Determine the (x, y) coordinate at the center of the cell enclosing the given text.  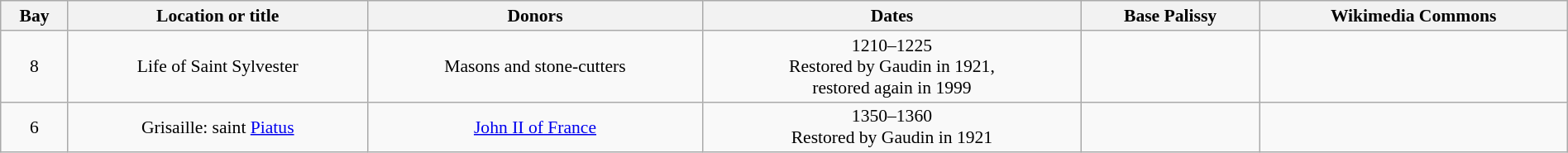
Masons and stone-cutters (534, 66)
John II of France (534, 127)
Wikimedia Commons (1413, 16)
Donors (534, 16)
1350–1360Restored by Gaudin in 1921 (892, 127)
Dates (892, 16)
Life of Saint Sylvester (218, 66)
1210–1225Restored by Gaudin in 1921, restored again in 1999 (892, 66)
Bay (35, 16)
Grisaille: saint Piatus (218, 127)
6 (35, 127)
Location or title (218, 16)
Base Palissy (1170, 16)
8 (35, 66)
